Search for the cell housing the specified text and yield its (x, y) center coordinate. 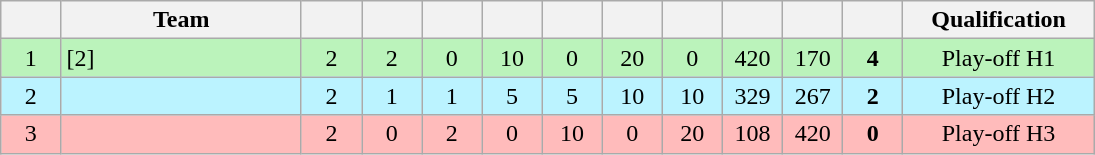
267 (813, 96)
Play-off H1 (998, 58)
108 (752, 134)
Play-off H2 (998, 96)
[2] (182, 58)
Play-off H3 (998, 134)
3 (31, 134)
Team (182, 20)
4 (873, 58)
Qualification (998, 20)
329 (752, 96)
170 (813, 58)
